Find where the given text appears and provide that cell's center as (X, Y) coordinate. 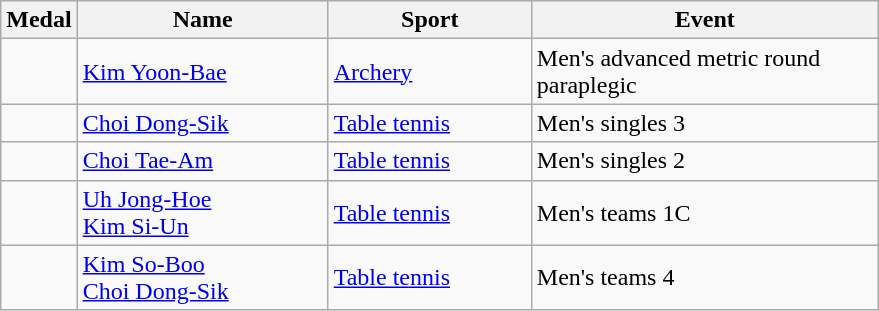
Men's teams 4 (704, 278)
Name (202, 20)
Choi Dong-Sik (202, 123)
Men's teams 1C (704, 212)
Sport (430, 20)
Men's singles 2 (704, 161)
Men's advanced metric round paraplegic (704, 72)
Choi Tae-Am (202, 161)
Uh Jong-HoeKim Si-Un (202, 212)
Kim So-BooChoi Dong-Sik (202, 278)
Kim Yoon-Bae (202, 72)
Archery (430, 72)
Event (704, 20)
Men's singles 3 (704, 123)
Medal (39, 20)
